Extract the [X, Y] coordinate from the center of the cell holding the provided text.  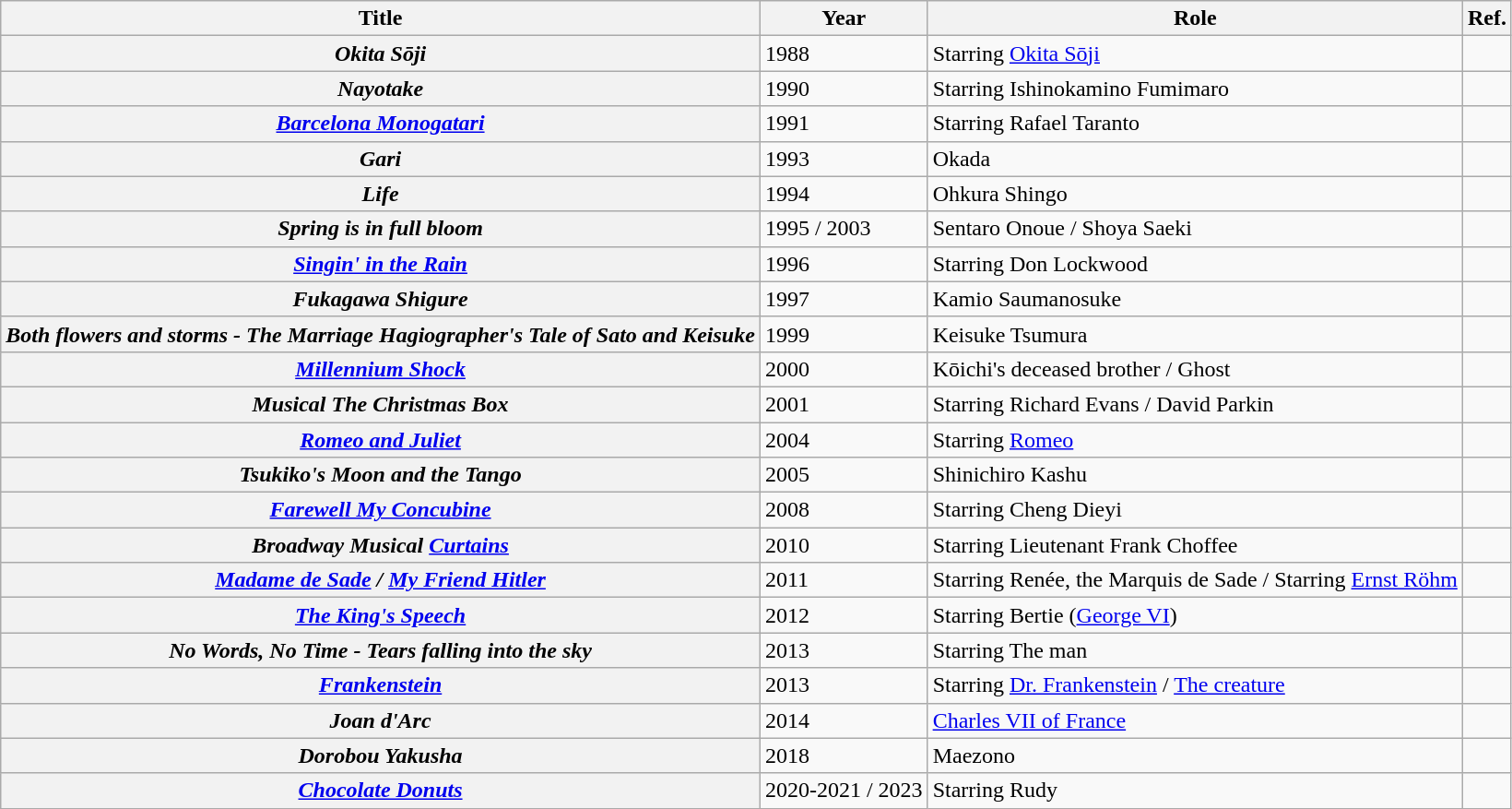
Starring Ishinokamino Fumimaro [1195, 89]
1988 [844, 54]
Spring is in full bloom [381, 229]
2004 [844, 440]
Charles VII of France [1195, 720]
Starring Bertie (George VI) [1195, 615]
2020-2021 / 2023 [844, 791]
No Words, No Time - Tears falling into the sky [381, 650]
Okita Sōji [381, 54]
Starring Romeo [1195, 440]
Farewell My Concubine [381, 510]
The King's Speech [381, 615]
2001 [844, 404]
2012 [844, 615]
Chocolate Donuts [381, 791]
Both flowers and storms - The Marriage Hagiographer's Tale of Sato and Keisuke [381, 334]
Starring Cheng Dieyi [1195, 510]
Life [381, 194]
Starring Don Lockwood [1195, 264]
Starring Richard Evans / David Parkin [1195, 404]
Starring The man [1195, 650]
Starring Lieutenant Frank Choffee [1195, 545]
2005 [844, 475]
Starring Dr. Frankenstein / The creature [1195, 685]
1997 [844, 299]
Millennium Shock [381, 369]
Starring Rafael Taranto [1195, 124]
Role [1195, 18]
Joan d'Arc [381, 720]
1995 / 2003 [844, 229]
Maezono [1195, 755]
Musical The Christmas Box [381, 404]
Romeo and Juliet [381, 440]
Kamio Saumanosuke [1195, 299]
2011 [844, 580]
Starring Okita Sōji [1195, 54]
Barcelona Monogatari [381, 124]
2008 [844, 510]
Keisuke Tsumura [1195, 334]
Okada [1195, 159]
1990 [844, 89]
Sentaro Onoue / Shoya Saeki [1195, 229]
Fukagawa Shigure [381, 299]
Dorobou Yakusha [381, 755]
Madame de Sade / My Friend Hitler [381, 580]
2014 [844, 720]
Starring Renée, the Marquis de Sade / Starring Ernst Röhm [1195, 580]
Ohkura Shingo [1195, 194]
Title [381, 18]
1999 [844, 334]
Frankenstein [381, 685]
1996 [844, 264]
1993 [844, 159]
Singin' in the Rain [381, 264]
Shinichiro Kashu [1195, 475]
2000 [844, 369]
Tsukiko's Moon and the Tango [381, 475]
Broadway Musical Curtains [381, 545]
Starring Rudy [1195, 791]
1994 [844, 194]
Year [844, 18]
Gari [381, 159]
Kōichi's deceased brother / Ghost [1195, 369]
Ref. [1486, 18]
1991 [844, 124]
2010 [844, 545]
Nayotake [381, 89]
2018 [844, 755]
